Determine the (x, y) coordinate at the center of the cell enclosing the given text.  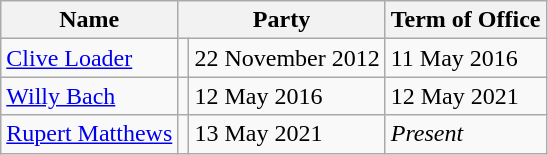
12 May 2021 (466, 96)
Party (282, 20)
Term of Office (466, 20)
Rupert Matthews (90, 134)
13 May 2021 (287, 134)
22 November 2012 (287, 58)
11 May 2016 (466, 58)
Present (466, 134)
Clive Loader (90, 58)
Willy Bach (90, 96)
12 May 2016 (287, 96)
Name (90, 20)
